Search for the cell housing the specified text and yield its (X, Y) center coordinate. 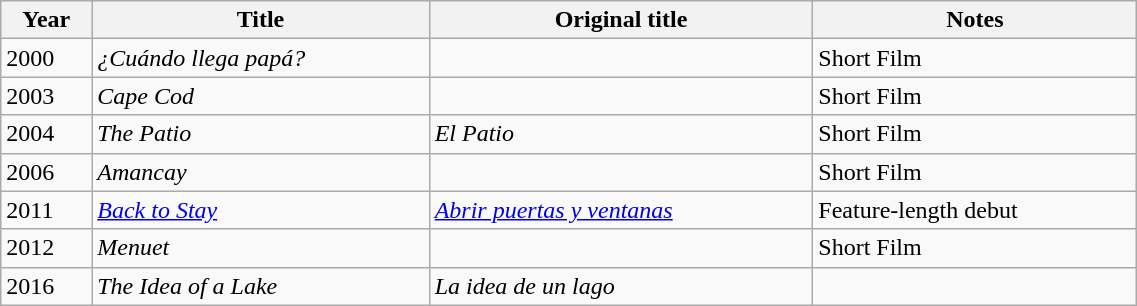
2006 (46, 172)
2012 (46, 248)
Back to Stay (260, 210)
Title (260, 20)
The Patio (260, 134)
2000 (46, 58)
2003 (46, 96)
The Idea of a Lake (260, 286)
Abrir puertas y ventanas (621, 210)
Original title (621, 20)
Feature-length debut (975, 210)
La idea de un lago (621, 286)
Year (46, 20)
¿Cuándo llega papá? (260, 58)
2004 (46, 134)
Amancay (260, 172)
2016 (46, 286)
Notes (975, 20)
Cape Cod (260, 96)
El Patio (621, 134)
Menuet (260, 248)
2011 (46, 210)
